Locate the cell with the specified text and output its (x, y) center coordinate. 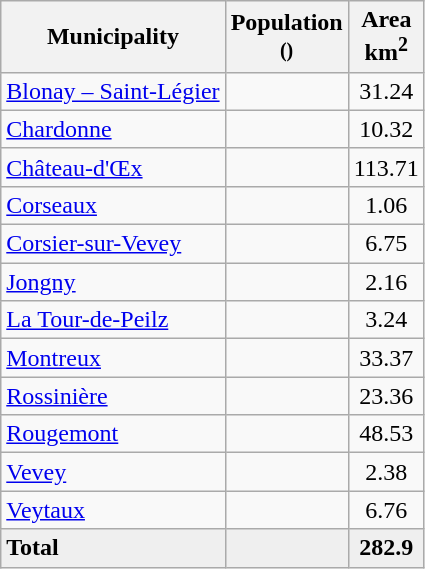
23.36 (386, 396)
2.16 (386, 282)
Corseaux (113, 205)
Blonay – Saint-Légier (113, 91)
Total (113, 548)
6.76 (386, 510)
31.24 (386, 91)
Montreux (113, 358)
2.38 (386, 472)
Corsier-sur-Vevey (113, 244)
Rossinière (113, 396)
Area km2 (386, 37)
Population() (286, 37)
Veytaux (113, 510)
6.75 (386, 244)
La Tour-de-Peilz (113, 320)
3.24 (386, 320)
10.32 (386, 129)
Chardonne (113, 129)
48.53 (386, 434)
113.71 (386, 167)
Château-d'Œx (113, 167)
Vevey (113, 472)
Rougemont (113, 434)
Jongny (113, 282)
Municipality (113, 37)
1.06 (386, 205)
33.37 (386, 358)
282.9 (386, 548)
